Determine the (X, Y) coordinate at the center of the cell enclosing the given text.  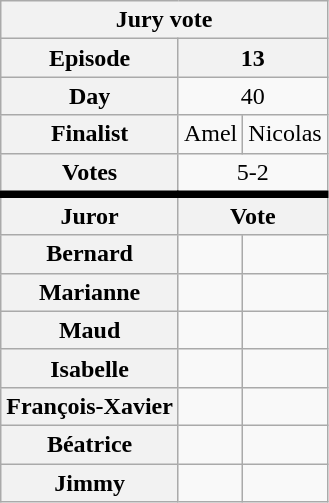
Jury vote (164, 20)
Vote (252, 214)
Day (90, 96)
Votes (90, 174)
Jimmy (90, 483)
Marianne (90, 292)
Amel (210, 134)
François-Xavier (90, 406)
Nicolas (285, 134)
13 (252, 58)
5-2 (252, 174)
40 (252, 96)
Finalist (90, 134)
Episode (90, 58)
Maud (90, 330)
Bernard (90, 254)
Isabelle (90, 368)
Béatrice (90, 444)
Juror (90, 214)
